Locate the cell with the specified text and output its [X, Y] center coordinate. 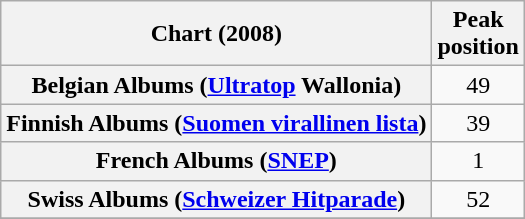
French Albums (SNEP) [216, 161]
Belgian Albums (Ultratop Wallonia) [216, 85]
Peakposition [478, 34]
Swiss Albums (Schweizer Hitparade) [216, 199]
Finnish Albums (Suomen virallinen lista) [216, 123]
52 [478, 199]
Chart (2008) [216, 34]
1 [478, 161]
49 [478, 85]
39 [478, 123]
